Scan for the cell matching the given text and deliver its [x, y] coordinate at center. 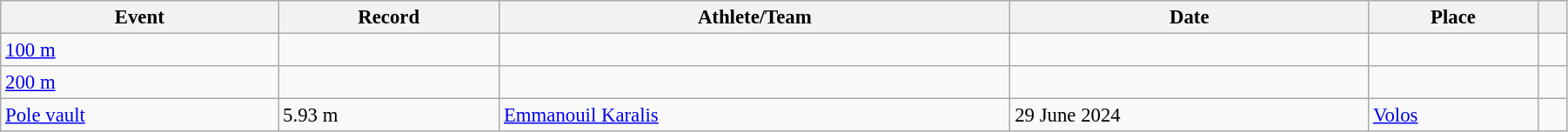
29 June 2024 [1189, 115]
Volos [1453, 115]
Event [139, 17]
100 m [139, 50]
Emmanouil Karalis [755, 115]
200 m [139, 82]
Record [389, 17]
Place [1453, 17]
Athlete/Team [755, 17]
Pole vault [139, 115]
5.93 m [389, 115]
Date [1189, 17]
